Return the [X, Y] coordinate for the center point of the cell that contains the specified text.  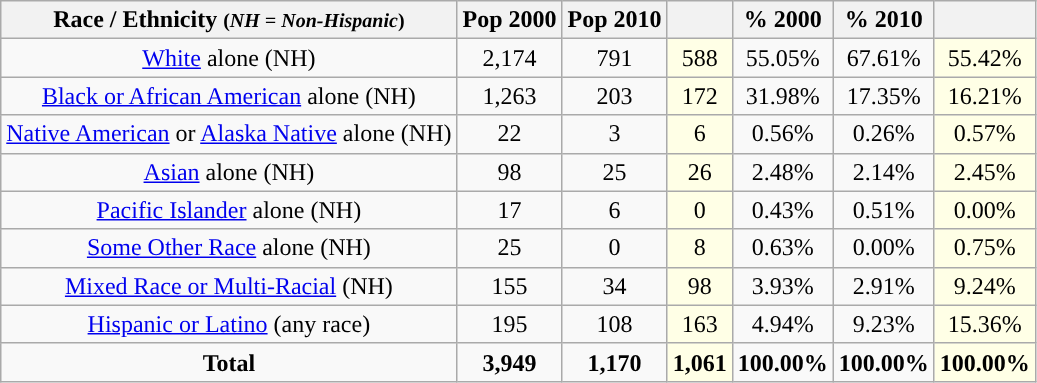
Some Other Race alone (NH) [229, 248]
2.91% [884, 286]
Pacific Islander alone (NH) [229, 210]
0.26% [884, 134]
163 [700, 324]
203 [614, 96]
0.43% [782, 210]
588 [700, 58]
2.14% [884, 172]
9.24% [984, 286]
% 2010 [884, 20]
Pop 2000 [510, 20]
17 [510, 210]
791 [614, 58]
0.63% [782, 248]
Asian alone (NH) [229, 172]
55.05% [782, 58]
155 [510, 286]
1,061 [700, 362]
67.61% [884, 58]
2,174 [510, 58]
3.93% [782, 286]
172 [700, 96]
16.21% [984, 96]
15.36% [984, 324]
1,263 [510, 96]
% 2000 [782, 20]
3,949 [510, 362]
22 [510, 134]
108 [614, 324]
34 [614, 286]
Mixed Race or Multi-Racial (NH) [229, 286]
17.35% [884, 96]
4.94% [782, 324]
1,170 [614, 362]
31.98% [782, 96]
Race / Ethnicity (NH = Non-Hispanic) [229, 20]
0.57% [984, 134]
26 [700, 172]
Native American or Alaska Native alone (NH) [229, 134]
0.75% [984, 248]
Pop 2010 [614, 20]
0.56% [782, 134]
55.42% [984, 58]
0.51% [884, 210]
Hispanic or Latino (any race) [229, 324]
8 [700, 248]
2.48% [782, 172]
3 [614, 134]
195 [510, 324]
2.45% [984, 172]
Total [229, 362]
9.23% [884, 324]
White alone (NH) [229, 58]
Black or African American alone (NH) [229, 96]
